Output the [X, Y] coordinate of the center of the cell containing the given text.  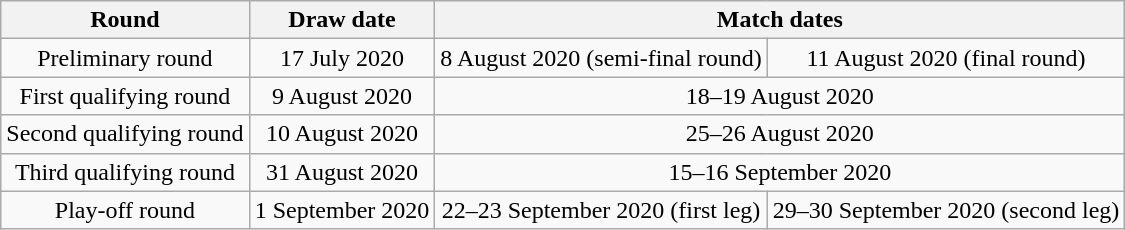
1 September 2020 [342, 210]
18–19 August 2020 [780, 96]
31 August 2020 [342, 172]
Draw date [342, 20]
17 July 2020 [342, 58]
Match dates [780, 20]
9 August 2020 [342, 96]
First qualifying round [125, 96]
Round [125, 20]
Third qualifying round [125, 172]
Preliminary round [125, 58]
Second qualifying round [125, 134]
11 August 2020 (final round) [946, 58]
8 August 2020 (semi-final round) [601, 58]
15–16 September 2020 [780, 172]
22–23 September 2020 (first leg) [601, 210]
Play-off round [125, 210]
29–30 September 2020 (second leg) [946, 210]
10 August 2020 [342, 134]
25–26 August 2020 [780, 134]
